Extract the (x, y) coordinate from the center of the cell holding the provided text.  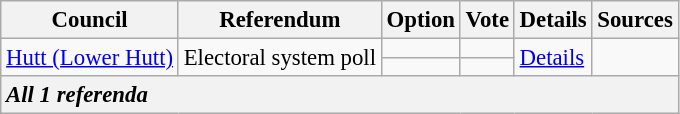
All 1 referenda (340, 95)
Electoral system poll (280, 58)
Council (90, 20)
Sources (635, 20)
Vote (487, 20)
Hutt (Lower Hutt) (90, 58)
Option (420, 20)
Referendum (280, 20)
